Return [x, y] of the center of cell containing provided text 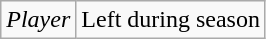
Left during season [171, 20]
Player [38, 20]
